Scan for the cell matching the given text and deliver its [x, y] coordinate at center. 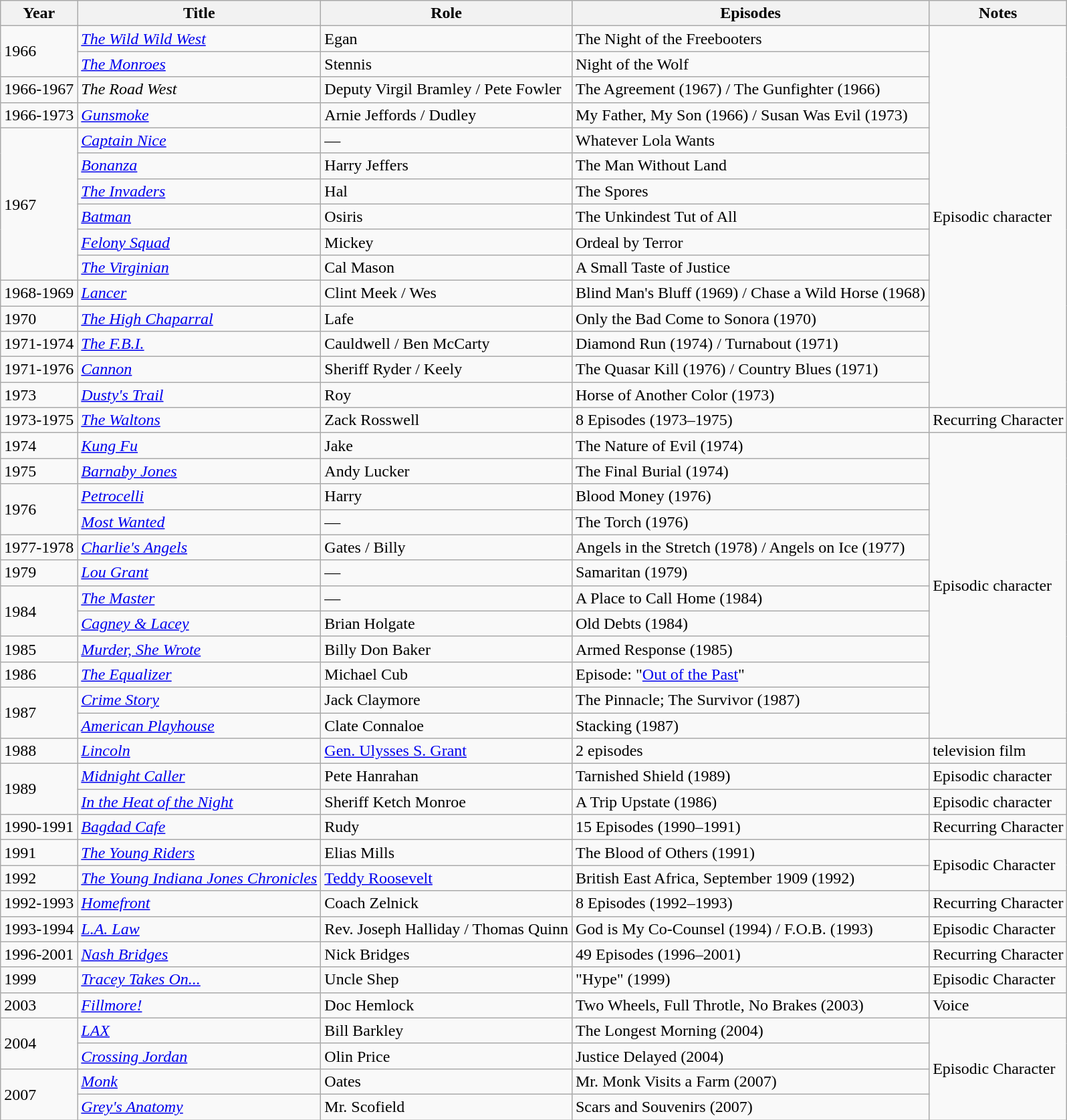
Hal [447, 191]
Dusty's Trail [199, 395]
Harry [447, 497]
Doc Hemlock [447, 1005]
The Nature of Evil (1974) [750, 446]
The Quasar Kill (1976) / Country Blues (1971) [750, 370]
Lafe [447, 319]
1973 [39, 395]
Coach Zelnick [447, 903]
1988 [39, 751]
Notes [998, 13]
The Waltons [199, 420]
1987 [39, 712]
1984 [39, 611]
Only the Bad Come to Sonora (1970) [750, 319]
Most Wanted [199, 522]
Lincoln [199, 751]
1970 [39, 319]
The Pinnacle; The Survivor (1987) [750, 700]
8 Episodes (1992–1993) [750, 903]
television film [998, 751]
Pete Hanrahan [447, 777]
Mr. Monk Visits a Farm (2007) [750, 1081]
Nick Bridges [447, 954]
1976 [39, 509]
Year [39, 13]
Fillmore! [199, 1005]
L.A. Law [199, 929]
The Longest Morning (2004) [750, 1030]
The Monroes [199, 64]
Armed Response (1985) [750, 649]
Jake [447, 446]
Scars and Souvenirs (2007) [750, 1107]
The Road West [199, 90]
Blind Man's Bluff (1969) / Chase a Wild Horse (1968) [750, 293]
Nash Bridges [199, 954]
The Master [199, 598]
Samaritan (1979) [750, 573]
Zack Rosswell [447, 420]
1974 [39, 446]
Roy [447, 395]
Batman [199, 217]
Bonanza [199, 166]
British East Africa, September 1909 (1992) [750, 878]
Rev. Joseph Halliday / Thomas Quinn [447, 929]
The Torch (1976) [750, 522]
Captain Nice [199, 140]
Diamond Run (1974) / Turnabout (1971) [750, 344]
Stacking (1987) [750, 725]
Role [447, 13]
Two Wheels, Full Throtle, No Brakes (2003) [750, 1005]
1966 [39, 51]
Clate Connaloe [447, 725]
God is My Co-Counsel (1994) / F.O.B. (1993) [750, 929]
Oates [447, 1081]
1989 [39, 789]
Cauldwell / Ben McCarty [447, 344]
Michael Cub [447, 674]
Old Debts (1984) [750, 623]
Tracey Takes On... [199, 980]
1971-1976 [39, 370]
Uncle Shep [447, 980]
Stennis [447, 64]
1968-1969 [39, 293]
Justice Delayed (2004) [750, 1056]
The Man Without Land [750, 166]
Elias Mills [447, 853]
The Young Riders [199, 853]
Harry Jeffers [447, 166]
My Father, My Son (1966) / Susan Was Evil (1973) [750, 115]
Bill Barkley [447, 1030]
1985 [39, 649]
49 Episodes (1996–2001) [750, 954]
Mr. Scofield [447, 1107]
Barnaby Jones [199, 471]
The Wild Wild West [199, 39]
Monk [199, 1081]
Cagney & Lacey [199, 623]
Billy Don Baker [447, 649]
Sheriff Ryder / Keely [447, 370]
American Playhouse [199, 725]
LAX [199, 1030]
Jack Claymore [447, 700]
Cannon [199, 370]
Lou Grant [199, 573]
The Night of the Freebooters [750, 39]
Cal Mason [447, 267]
Horse of Another Color (1973) [750, 395]
Crime Story [199, 700]
1967 [39, 204]
In the Heat of the Night [199, 802]
Night of the Wolf [750, 64]
Whatever Lola Wants [750, 140]
Teddy Roosevelt [447, 878]
1971-1974 [39, 344]
The Invaders [199, 191]
1979 [39, 573]
Ordeal by Terror [750, 242]
Andy Lucker [447, 471]
1977-1978 [39, 547]
Deputy Virgil Bramley / Pete Fowler [447, 90]
1975 [39, 471]
Episodes [750, 13]
The Virginian [199, 267]
A Trip Upstate (1986) [750, 802]
2 episodes [750, 751]
1990-1991 [39, 827]
Osiris [447, 217]
Crossing Jordan [199, 1056]
Title [199, 13]
Brian Holgate [447, 623]
"Hype" (1999) [750, 980]
2003 [39, 1005]
1973-1975 [39, 420]
The Agreement (1967) / The Gunfighter (1966) [750, 90]
1966-1973 [39, 115]
Gates / Billy [447, 547]
2004 [39, 1043]
The F.B.I. [199, 344]
Homefront [199, 903]
15 Episodes (1990–1991) [750, 827]
Mickey [447, 242]
Lancer [199, 293]
Gen. Ulysses S. Grant [447, 751]
1966-1967 [39, 90]
Charlie's Angels [199, 547]
Felony Squad [199, 242]
Angels in the Stretch (1978) / Angels on Ice (1977) [750, 547]
The Spores [750, 191]
Murder, She Wrote [199, 649]
Sheriff Ketch Monroe [447, 802]
The Equalizer [199, 674]
8 Episodes (1973–1975) [750, 420]
The High Chaparral [199, 319]
A Place to Call Home (1984) [750, 598]
1996-2001 [39, 954]
1999 [39, 980]
Voice [998, 1005]
Midnight Caller [199, 777]
Clint Meek / Wes [447, 293]
Episode: "Out of the Past" [750, 674]
Petrocelli [199, 497]
Tarnished Shield (1989) [750, 777]
Grey's Anatomy [199, 1107]
Gunsmoke [199, 115]
1992 [39, 878]
A Small Taste of Justice [750, 267]
The Final Burial (1974) [750, 471]
Bagdad Cafe [199, 827]
Rudy [447, 827]
1991 [39, 853]
The Blood of Others (1991) [750, 853]
The Young Indiana Jones Chronicles [199, 878]
1993-1994 [39, 929]
1992-1993 [39, 903]
2007 [39, 1094]
Blood Money (1976) [750, 497]
Arnie Jeffords / Dudley [447, 115]
1986 [39, 674]
Kung Fu [199, 446]
Egan [447, 39]
The Unkindest Tut of All [750, 217]
Olin Price [447, 1056]
